Detect which cell encompasses the target text, then output its [x, y] center coordinate. 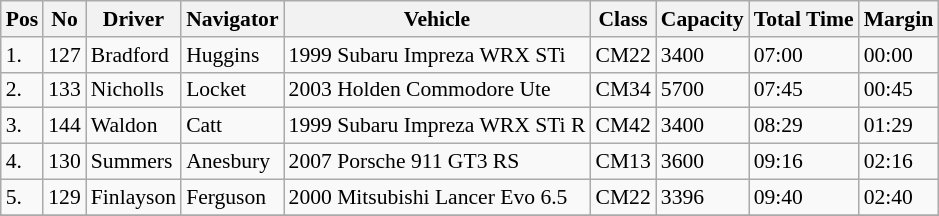
Vehicle [438, 19]
01:29 [899, 126]
5700 [702, 90]
2000 Mitsubishi Lancer Evo 6.5 [438, 197]
Summers [134, 162]
CM42 [622, 126]
2007 Porsche 911 GT3 RS [438, 162]
07:45 [804, 90]
00:00 [899, 55]
5. [22, 197]
CM34 [622, 90]
CM13 [622, 162]
4. [22, 162]
1. [22, 55]
02:16 [899, 162]
Locket [232, 90]
130 [64, 162]
144 [64, 126]
2. [22, 90]
09:16 [804, 162]
129 [64, 197]
Nicholls [134, 90]
00:45 [899, 90]
Driver [134, 19]
09:40 [804, 197]
Class [622, 19]
Anesbury [232, 162]
Pos [22, 19]
3600 [702, 162]
1999 Subaru Impreza WRX STi R [438, 126]
Navigator [232, 19]
No [64, 19]
Huggins [232, 55]
2003 Holden Commodore Ute [438, 90]
02:40 [899, 197]
Ferguson [232, 197]
07:00 [804, 55]
08:29 [804, 126]
Bradford [134, 55]
Finlayson [134, 197]
133 [64, 90]
Capacity [702, 19]
1999 Subaru Impreza WRX STi [438, 55]
3396 [702, 197]
Total Time [804, 19]
127 [64, 55]
Margin [899, 19]
Waldon [134, 126]
3. [22, 126]
Catt [232, 126]
